Locate the cell with the specified text and output its (x, y) center coordinate. 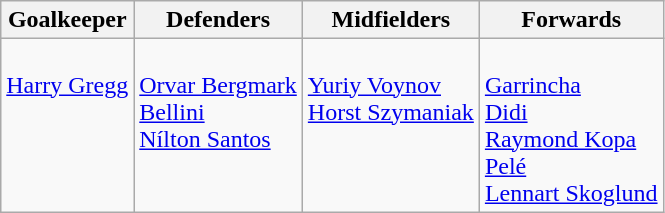
Forwards (571, 20)
Midfielders (390, 20)
Harry Gregg (68, 126)
Goalkeeper (68, 20)
Garrincha Didi Raymond Kopa Pelé Lennart Skoglund (571, 126)
Yuriy Voynov Horst Szymaniak (390, 126)
Orvar Bergmark Bellini Nílton Santos (218, 126)
Defenders (218, 20)
